Search for the cell housing the specified text and yield its [x, y] center coordinate. 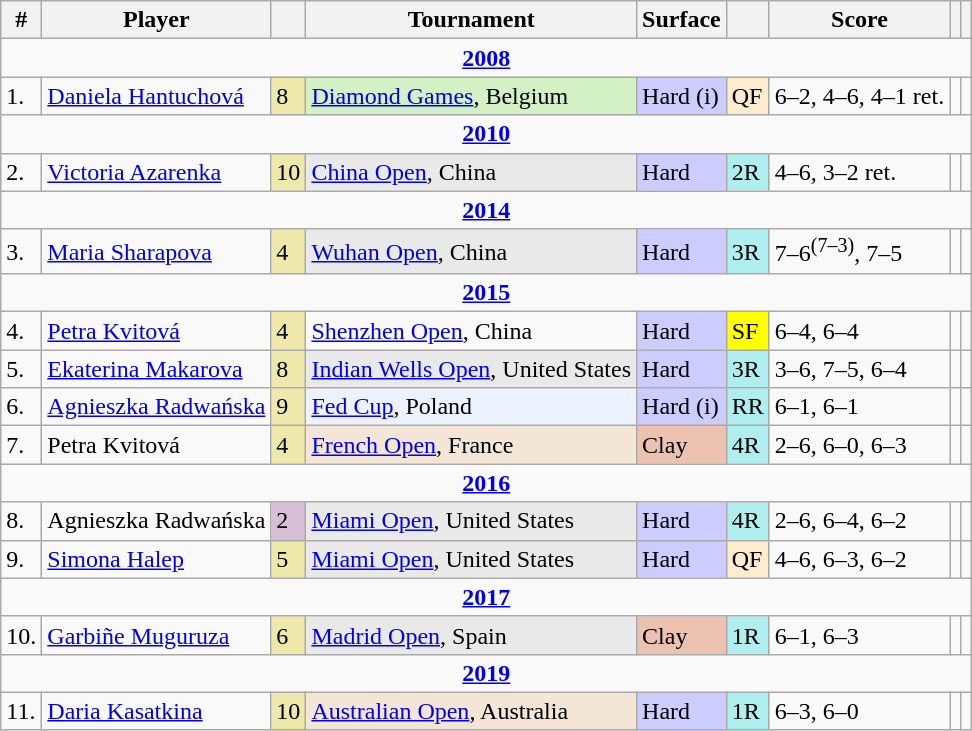
Maria Sharapova [156, 252]
Fed Cup, Poland [472, 407]
11. [22, 711]
Simona Halep [156, 559]
Indian Wells Open, United States [472, 369]
Garbiñe Muguruza [156, 635]
Surface [682, 20]
4–6, 3–2 ret. [859, 172]
Victoria Azarenka [156, 172]
Wuhan Open, China [472, 252]
2. [22, 172]
2019 [486, 673]
Daniela Hantuchová [156, 96]
10. [22, 635]
2015 [486, 293]
3. [22, 252]
9. [22, 559]
4–6, 6–3, 6–2 [859, 559]
Diamond Games, Belgium [472, 96]
3–6, 7–5, 6–4 [859, 369]
Ekaterina Makarova [156, 369]
6–2, 4–6, 4–1 ret. [859, 96]
8. [22, 521]
Madrid Open, Spain [472, 635]
# [22, 20]
RR [748, 407]
1. [22, 96]
2010 [486, 134]
French Open, France [472, 445]
6–1, 6–3 [859, 635]
2–6, 6–4, 6–2 [859, 521]
2017 [486, 597]
2008 [486, 58]
Australian Open, Australia [472, 711]
2 [288, 521]
6 [288, 635]
6–1, 6–1 [859, 407]
China Open, China [472, 172]
7–6(7–3), 7–5 [859, 252]
Shenzhen Open, China [472, 331]
7. [22, 445]
Player [156, 20]
5 [288, 559]
6–4, 6–4 [859, 331]
2R [748, 172]
Tournament [472, 20]
Daria Kasatkina [156, 711]
5. [22, 369]
2–6, 6–0, 6–3 [859, 445]
4. [22, 331]
SF [748, 331]
2016 [486, 483]
2014 [486, 210]
6–3, 6–0 [859, 711]
9 [288, 407]
Score [859, 20]
6. [22, 407]
